From the cell containing the given text, extract its center point as [X, Y] coordinate. 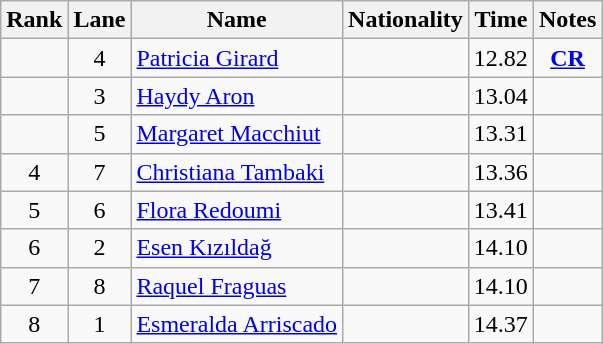
14.37 [500, 324]
13.41 [500, 210]
13.36 [500, 172]
Haydy Aron [237, 96]
1 [100, 324]
13.04 [500, 96]
12.82 [500, 58]
Raquel Fraguas [237, 286]
3 [100, 96]
13.31 [500, 134]
2 [100, 248]
Esen Kızıldağ [237, 248]
Flora Redoumi [237, 210]
Notes [567, 20]
Nationality [406, 20]
Lane [100, 20]
Margaret Macchiut [237, 134]
Christiana Tambaki [237, 172]
Patricia Girard [237, 58]
Rank [34, 20]
Esmeralda Arriscado [237, 324]
Time [500, 20]
CR [567, 58]
Name [237, 20]
